Search for the cell housing the specified text and yield its [X, Y] center coordinate. 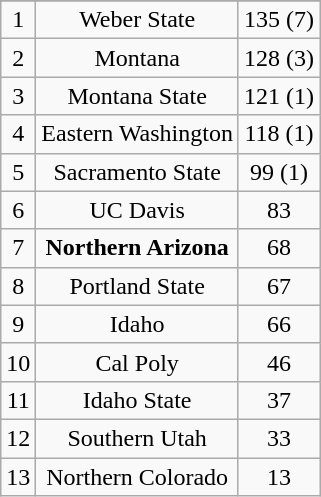
7 [18, 248]
128 (3) [278, 58]
Montana [138, 58]
10 [18, 362]
Cal Poly [138, 362]
Portland State [138, 286]
5 [18, 172]
33 [278, 438]
121 (1) [278, 96]
37 [278, 400]
UC Davis [138, 210]
118 (1) [278, 134]
Idaho [138, 324]
11 [18, 400]
135 (7) [278, 20]
Idaho State [138, 400]
Eastern Washington [138, 134]
8 [18, 286]
9 [18, 324]
6 [18, 210]
99 (1) [278, 172]
83 [278, 210]
Northern Arizona [138, 248]
68 [278, 248]
Weber State [138, 20]
Montana State [138, 96]
4 [18, 134]
2 [18, 58]
12 [18, 438]
3 [18, 96]
Sacramento State [138, 172]
66 [278, 324]
Northern Colorado [138, 477]
46 [278, 362]
67 [278, 286]
Southern Utah [138, 438]
1 [18, 20]
